Locate the cell with the specified text and output its [X, Y] center coordinate. 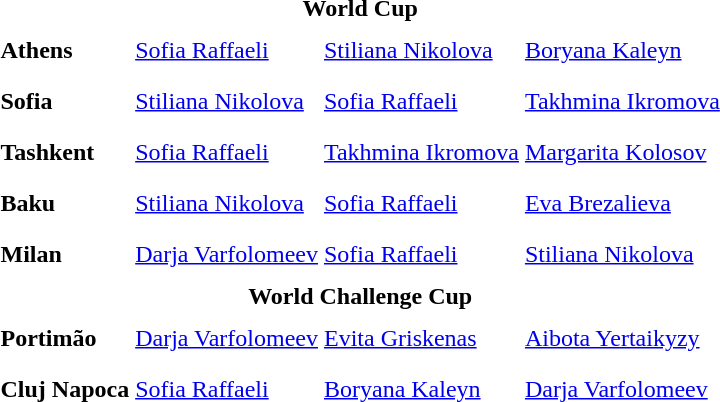
Evita Griskenas [421, 338]
Takhmina Ikromova [421, 152]
